Scan for the cell matching the given text and deliver its [X, Y] coordinate at center. 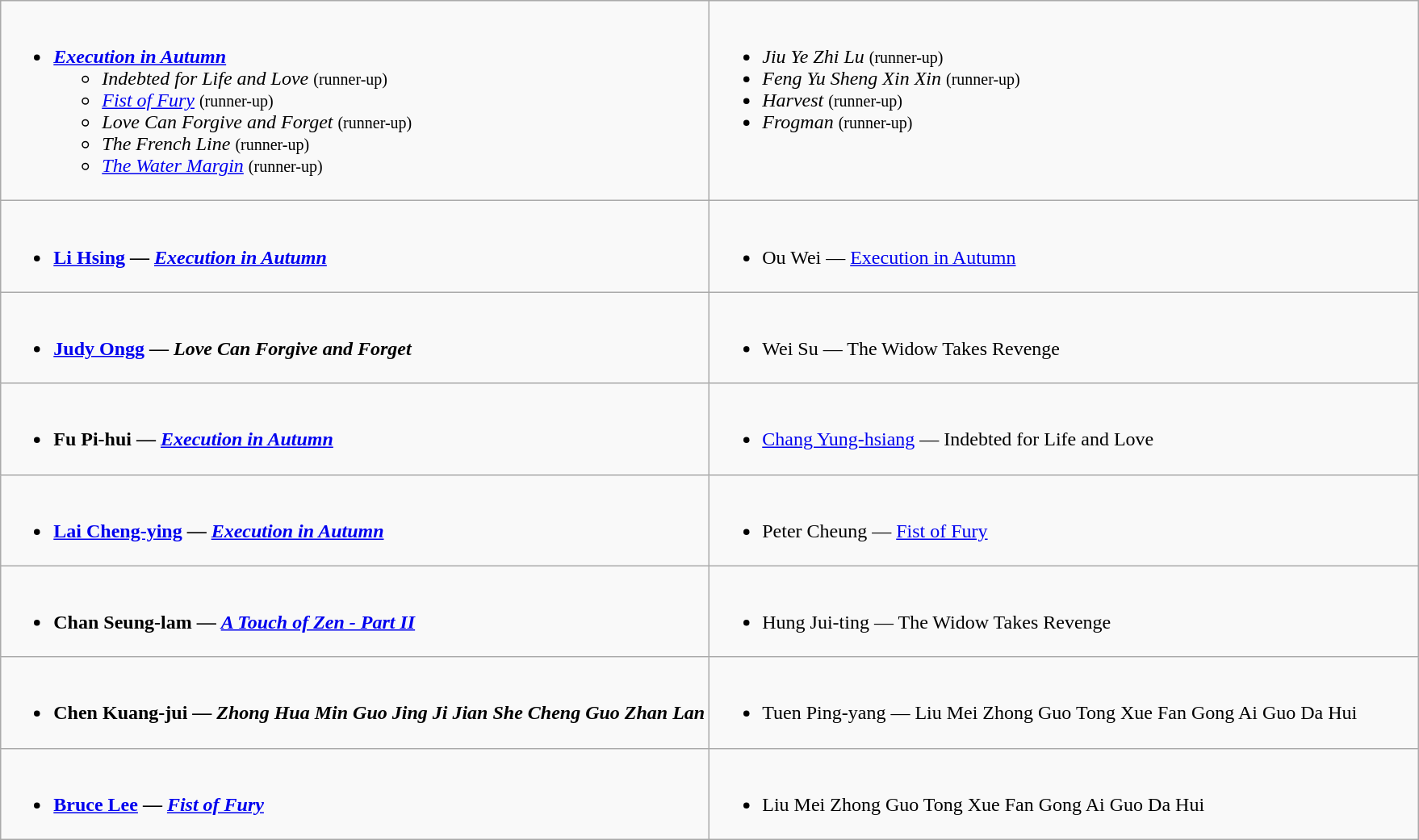
Lai Cheng-ying — Execution in Autumn [355, 520]
Chan Seung-lam — A Touch of Zen - Part II [355, 612]
Judy Ongg — Love Can Forgive and Forget [355, 337]
Chen Kuang-jui — Zhong Hua Min Guo Jing Ji Jian She Cheng Guo Zhan Lan [355, 702]
Hung Jui-ting — The Widow Takes Revenge [1064, 612]
Tuen Ping-yang — Liu Mei Zhong Guo Tong Xue Fan Gong Ai Guo Da Hui [1064, 702]
Jiu Ye Zhi Lu (runner-up)Feng Yu Sheng Xin Xin (runner-up)Harvest (runner-up)Frogman (runner-up) [1064, 101]
Liu Mei Zhong Guo Tong Xue Fan Gong Ai Guo Da Hui [1064, 794]
Wei Su — The Widow Takes Revenge [1064, 337]
Peter Cheung — Fist of Fury [1064, 520]
Bruce Lee — Fist of Fury [355, 794]
Fu Pi-hui — Execution in Autumn [355, 429]
Ou Wei — Execution in Autumn [1064, 247]
Li Hsing — Execution in Autumn [355, 247]
Chang Yung-hsiang — Indebted for Life and Love [1064, 429]
